Find where the given text appears and provide that cell's center as [X, Y] coordinate. 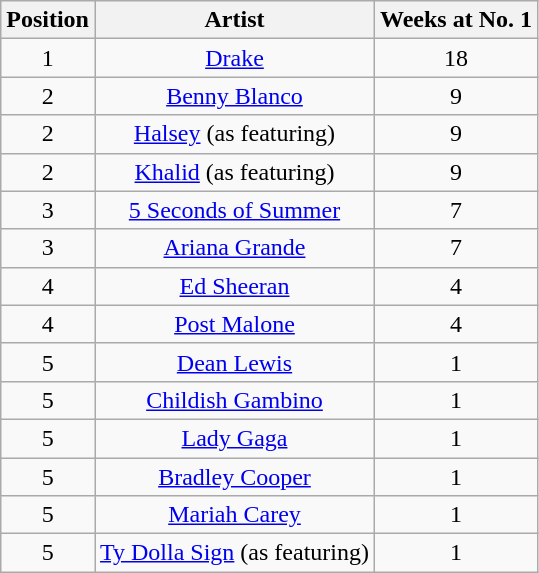
Weeks at No. 1 [456, 20]
Mariah Carey [234, 515]
Dean Lewis [234, 362]
Position [48, 20]
Ariana Grande [234, 248]
Khalid (as featuring) [234, 172]
18 [456, 58]
Ty Dolla Sign (as featuring) [234, 553]
Ed Sheeran [234, 286]
Post Malone [234, 324]
Drake [234, 58]
Halsey (as featuring) [234, 134]
Bradley Cooper [234, 477]
5 Seconds of Summer [234, 210]
Artist [234, 20]
Lady Gaga [234, 438]
Childish Gambino [234, 400]
Benny Blanco [234, 96]
